Pinpoint the cell where the given text exists, returning its [X, Y] midpoint coordinate. 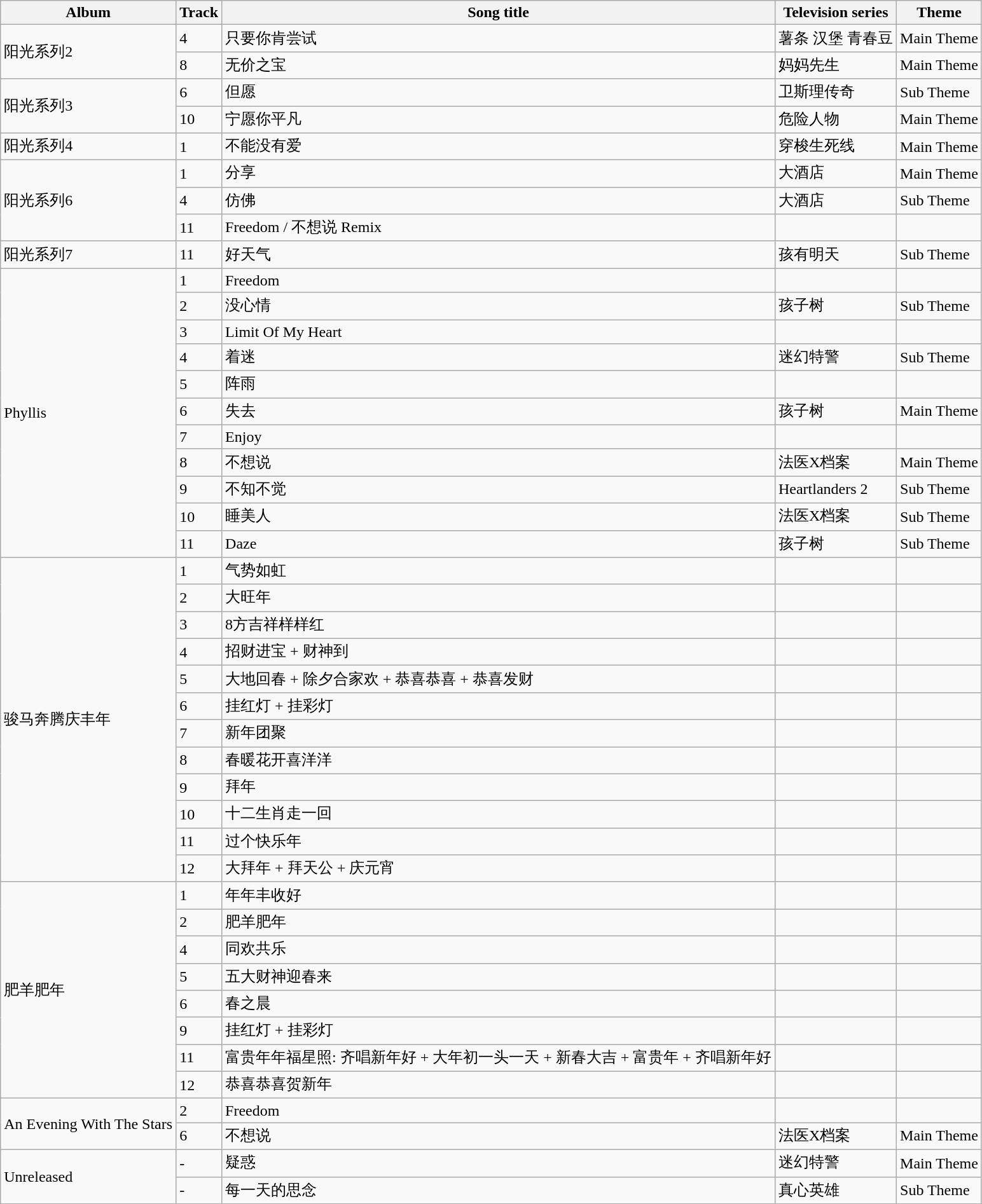
但愿 [499, 93]
孩有明天 [836, 254]
失去 [499, 412]
十二生肖走一回 [499, 815]
大旺年 [499, 598]
五大财神迎春来 [499, 976]
Song title [499, 13]
春之晨 [499, 1004]
阳光系列3 [88, 106]
阳光系列4 [88, 146]
骏马奔腾庆丰年 [88, 720]
富贵年年福星照: 齐唱新年好 + 大年初一头一天 + 新春大吉 + 富贵年 + 齐唱新年好 [499, 1058]
阳光系列2 [88, 52]
每一天的思念 [499, 1190]
年年丰收好 [499, 895]
过个快乐年 [499, 842]
招财进宝 + 财神到 [499, 652]
没心情 [499, 306]
拜年 [499, 787]
不能没有爱 [499, 146]
Track [199, 13]
8方吉祥样样红 [499, 626]
新年团聚 [499, 734]
只要你肯尝试 [499, 38]
Unreleased [88, 1176]
大地回春 + 除夕合家欢 + 恭喜恭喜 + 恭喜发财 [499, 679]
阵雨 [499, 384]
疑惑 [499, 1163]
Television series [836, 13]
真心英雄 [836, 1190]
好天气 [499, 254]
Album [88, 13]
Freedom / 不想说 Remix [499, 228]
Enjoy [499, 437]
An Evening With The Stars [88, 1124]
Limit Of My Heart [499, 331]
Theme [939, 13]
阳光系列6 [88, 201]
着迷 [499, 357]
Phyllis [88, 413]
卫斯理传奇 [836, 93]
薯条 汉堡 青春豆 [836, 38]
大拜年 + 拜天公 + 庆元宵 [499, 868]
无价之宝 [499, 65]
仿佛 [499, 201]
恭喜恭喜贺新年 [499, 1084]
穿梭生死线 [836, 146]
分享 [499, 174]
春暖花开喜洋洋 [499, 760]
宁愿你平凡 [499, 120]
妈妈先生 [836, 65]
不知不觉 [499, 489]
Heartlanders 2 [836, 489]
同欢共乐 [499, 950]
气势如虹 [499, 571]
睡美人 [499, 516]
阳光系列7 [88, 254]
Daze [499, 544]
危险人物 [836, 120]
